Determine the [X, Y] coordinate at the center of the cell enclosing the given text.  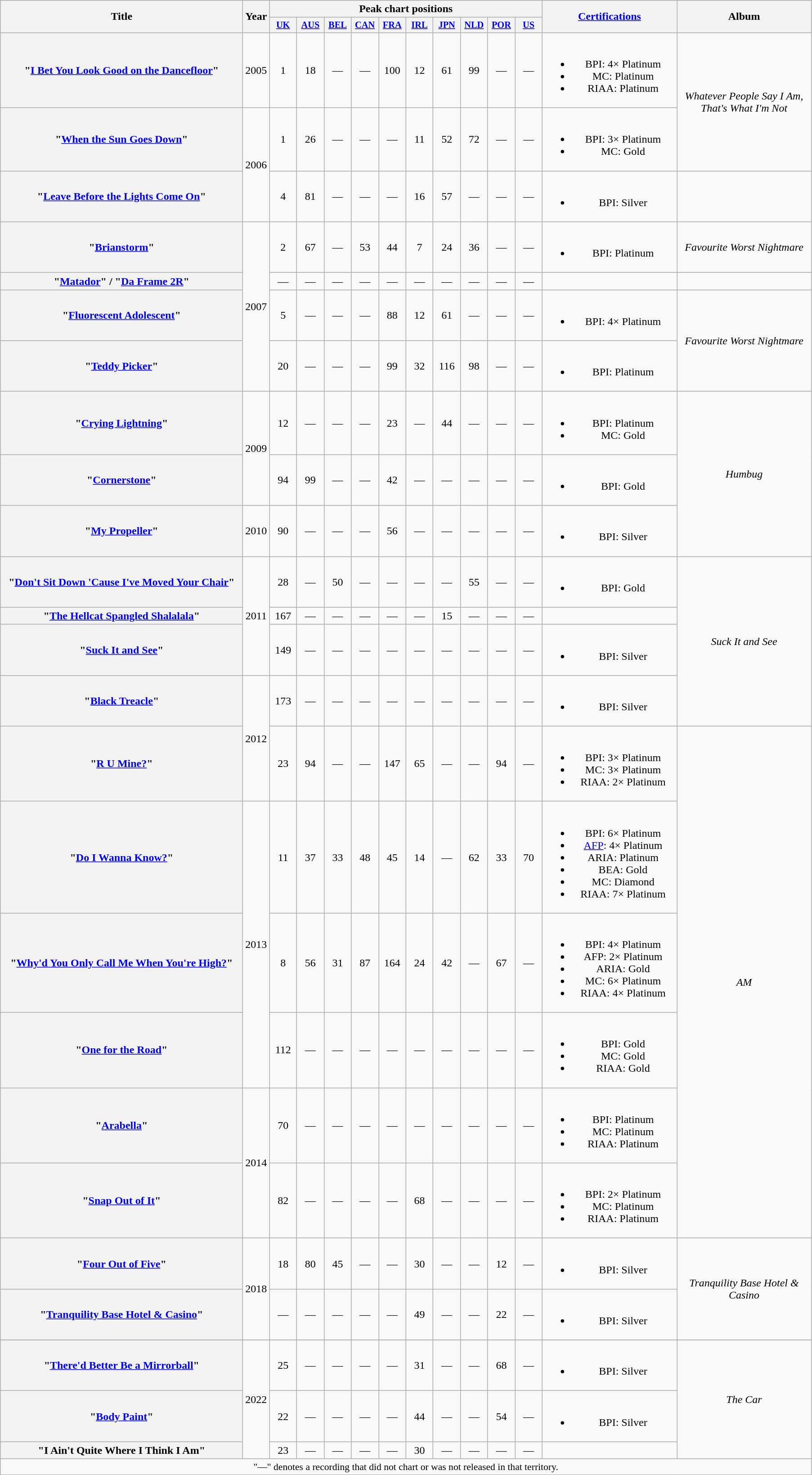
Year [256, 17]
98 [474, 366]
"Suck It and See" [121, 650]
"Four Out of Five" [121, 1264]
AUS [310, 25]
173 [283, 700]
BPI: 4× Platinum [609, 315]
14 [419, 857]
Title [121, 17]
"Body Paint" [121, 1416]
72 [474, 140]
"Matador" / "Da Frame 2R" [121, 281]
"Fluorescent Adolescent" [121, 315]
2 [283, 248]
UK [283, 25]
"Why'd You Only Call Me When You're High?" [121, 962]
62 [474, 857]
52 [447, 140]
36 [474, 248]
7 [419, 248]
2014 [256, 1163]
NLD [474, 25]
BPI: 4× PlatinumMC: PlatinumRIAA: Platinum [609, 70]
"I Bet You Look Good on the Dancefloor" [121, 70]
BPI: 3× PlatinumMC: Gold [609, 140]
US [529, 25]
POR [501, 25]
5 [283, 315]
"Do I Wanna Know?" [121, 857]
147 [392, 763]
IRL [419, 25]
4 [283, 196]
53 [365, 248]
BPI: GoldMC: GoldRIAA: Gold [609, 1051]
2013 [256, 944]
Suck It and See [744, 641]
55 [474, 582]
Humbug [744, 474]
149 [283, 650]
"The Hellcat Spangled Shalalala" [121, 616]
"I Ain't Quite Where I Think I Am" [121, 1450]
100 [392, 70]
BPI: 3× PlatinumMC: 3× PlatinumRIAA: 2× Platinum [609, 763]
JPN [447, 25]
"Cornerstone" [121, 480]
25 [283, 1366]
49 [419, 1314]
BPI: 2× PlatinumMC: PlatinumRIAA: Platinum [609, 1201]
BPI: 6× PlatinumAFP: 4× PlatinumARIA: PlatinumBEA: GoldMC: DiamondRIAA: 7× Platinum [609, 857]
FRA [392, 25]
"Leave Before the Lights Come On" [121, 196]
"My Propeller" [121, 531]
167 [283, 616]
BPI: PlatinumMC: Gold [609, 423]
65 [419, 763]
"One for the Road" [121, 1051]
"There'd Better Be a Mirrorball" [121, 1366]
16 [419, 196]
2006 [256, 165]
2022 [256, 1399]
164 [392, 962]
"Black Treacle" [121, 700]
BPI: PlatinumMC: PlatinumRIAA: Platinum [609, 1125]
2010 [256, 531]
2009 [256, 448]
48 [365, 857]
"Crying Lightning" [121, 423]
50 [337, 582]
112 [283, 1051]
28 [283, 582]
2011 [256, 616]
2007 [256, 307]
20 [283, 366]
"Teddy Picker" [121, 366]
Tranquility Base Hotel & Casino [744, 1289]
87 [365, 962]
80 [310, 1264]
BPI: 4× PlatinumAFP: 2× PlatinumARIA: GoldMC: 6× PlatinumRIAA: 4× Platinum [609, 962]
BEL [337, 25]
57 [447, 196]
"R U Mine?" [121, 763]
82 [283, 1201]
116 [447, 366]
81 [310, 196]
2005 [256, 70]
Certifications [609, 17]
The Car [744, 1399]
"Arabella" [121, 1125]
54 [501, 1416]
15 [447, 616]
"Don't Sit Down 'Cause I've Moved Your Chair" [121, 582]
2018 [256, 1289]
"When the Sun Goes Down" [121, 140]
Peak chart positions [406, 9]
32 [419, 366]
AM [744, 982]
"Brianstorm" [121, 248]
"—" denotes a recording that did not chart or was not released in that territory. [406, 1467]
2012 [256, 738]
Album [744, 17]
88 [392, 315]
26 [310, 140]
90 [283, 531]
"Tranquility Base Hotel & Casino" [121, 1314]
8 [283, 962]
Whatever People Say I Am, That's What I'm Not [744, 102]
37 [310, 857]
"Snap Out of It" [121, 1201]
CAN [365, 25]
